Output the [X, Y] coordinate of the center of the cell containing the given text.  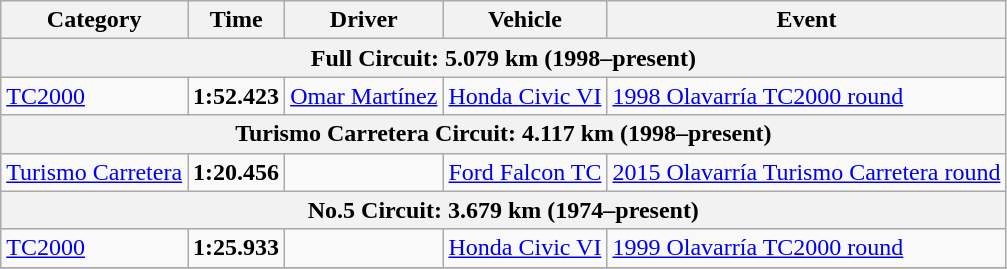
Ford Falcon TC [525, 172]
1998 Olavarría TC2000 round [806, 96]
Category [94, 20]
1:25.933 [236, 248]
Time [236, 20]
2015 Olavarría Turismo Carretera round [806, 172]
Event [806, 20]
Turismo Carretera [94, 172]
Turismo Carretera Circuit: 4.117 km (1998–present) [504, 134]
Vehicle [525, 20]
No.5 Circuit: 3.679 km (1974–present) [504, 210]
1:20.456 [236, 172]
Omar Martínez [364, 96]
1:52.423 [236, 96]
1999 Olavarría TC2000 round [806, 248]
Driver [364, 20]
Full Circuit: 5.079 km (1998–present) [504, 58]
